Extract the [x, y] coordinate from the center of the cell holding the provided text.  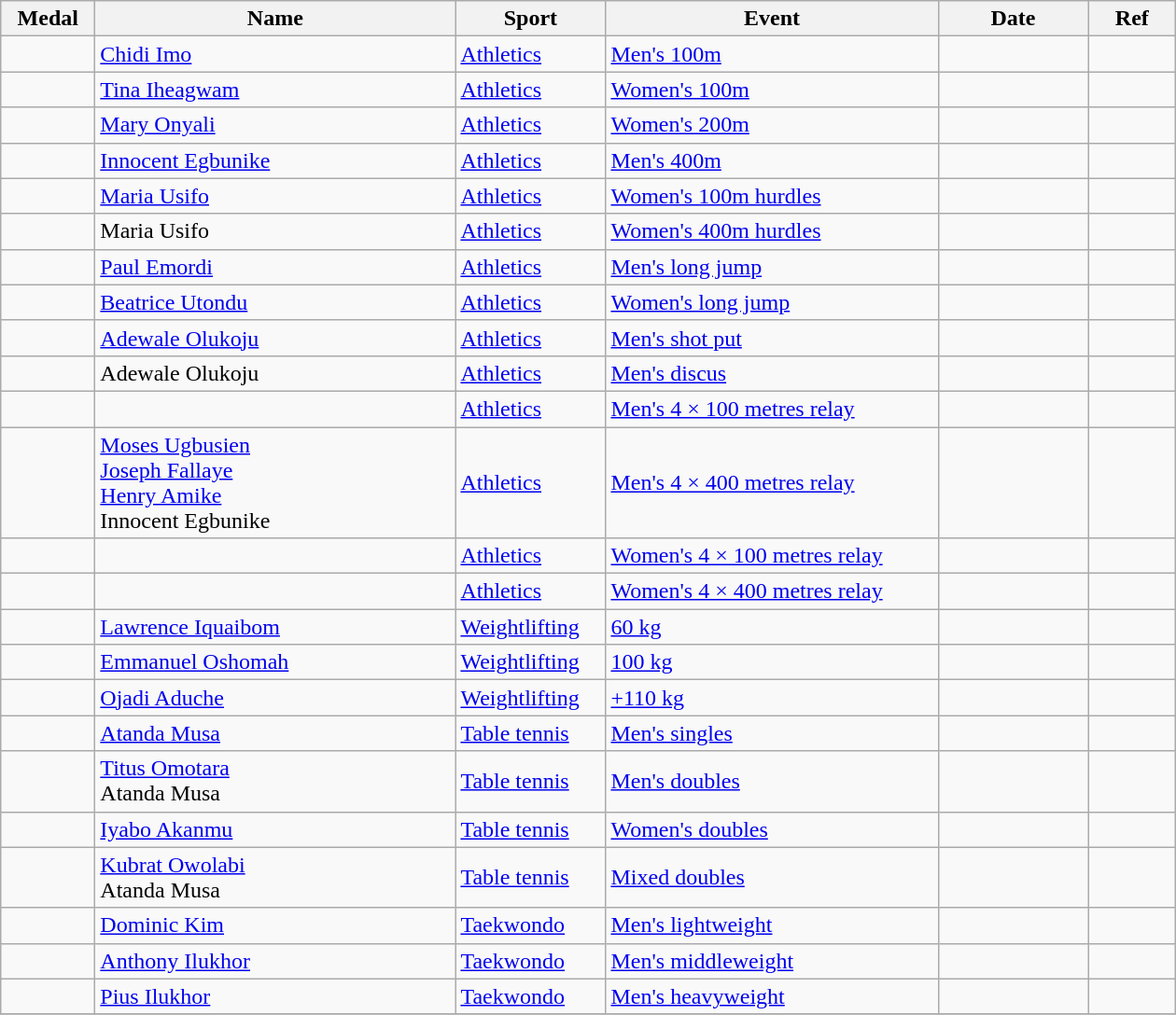
Women's 4 × 400 metres relay [772, 591]
Name [275, 19]
Beatrice Utondu [275, 302]
Women's 400m hurdles [772, 231]
Pius Ilukhor [275, 996]
Men's 4 × 400 metres relay [772, 483]
Men's long jump [772, 267]
Ref [1132, 19]
Men's lightweight [772, 925]
Men's doubles [772, 782]
Moses UgbusienJoseph FallayeHenry AmikeInnocent Egbunike [275, 483]
Atanda Musa [275, 733]
Iyabo Akanmu [275, 829]
Kubrat OwolabiAtanda Musa [275, 877]
Women's 100m [772, 90]
+110 kg [772, 698]
Lawrence Iquaibom [275, 627]
Men's 400m [772, 160]
Dominic Kim [275, 925]
Men's 4 × 100 metres relay [772, 409]
Mixed doubles [772, 877]
Men's heavyweight [772, 996]
Sport [530, 19]
Men's discus [772, 373]
Men's singles [772, 733]
60 kg [772, 627]
Mary Onyali [275, 125]
Chidi Imo [275, 54]
Tina Iheagwam [275, 90]
Women's doubles [772, 829]
Women's 100m hurdles [772, 196]
Men's 100m [772, 54]
Innocent Egbunike [275, 160]
Titus OmotaraAtanda Musa [275, 782]
Women's 200m [772, 125]
Men's middleweight [772, 961]
Paul Emordi [275, 267]
Men's shot put [772, 338]
Date [1014, 19]
100 kg [772, 662]
Event [772, 19]
Anthony Ilukhor [275, 961]
Women's 4 × 100 metres relay [772, 556]
Women's long jump [772, 302]
Emmanuel Oshomah [275, 662]
Ojadi Aduche [275, 698]
Medal [49, 19]
